Detect which cell encompasses the target text, then output its (x, y) center coordinate. 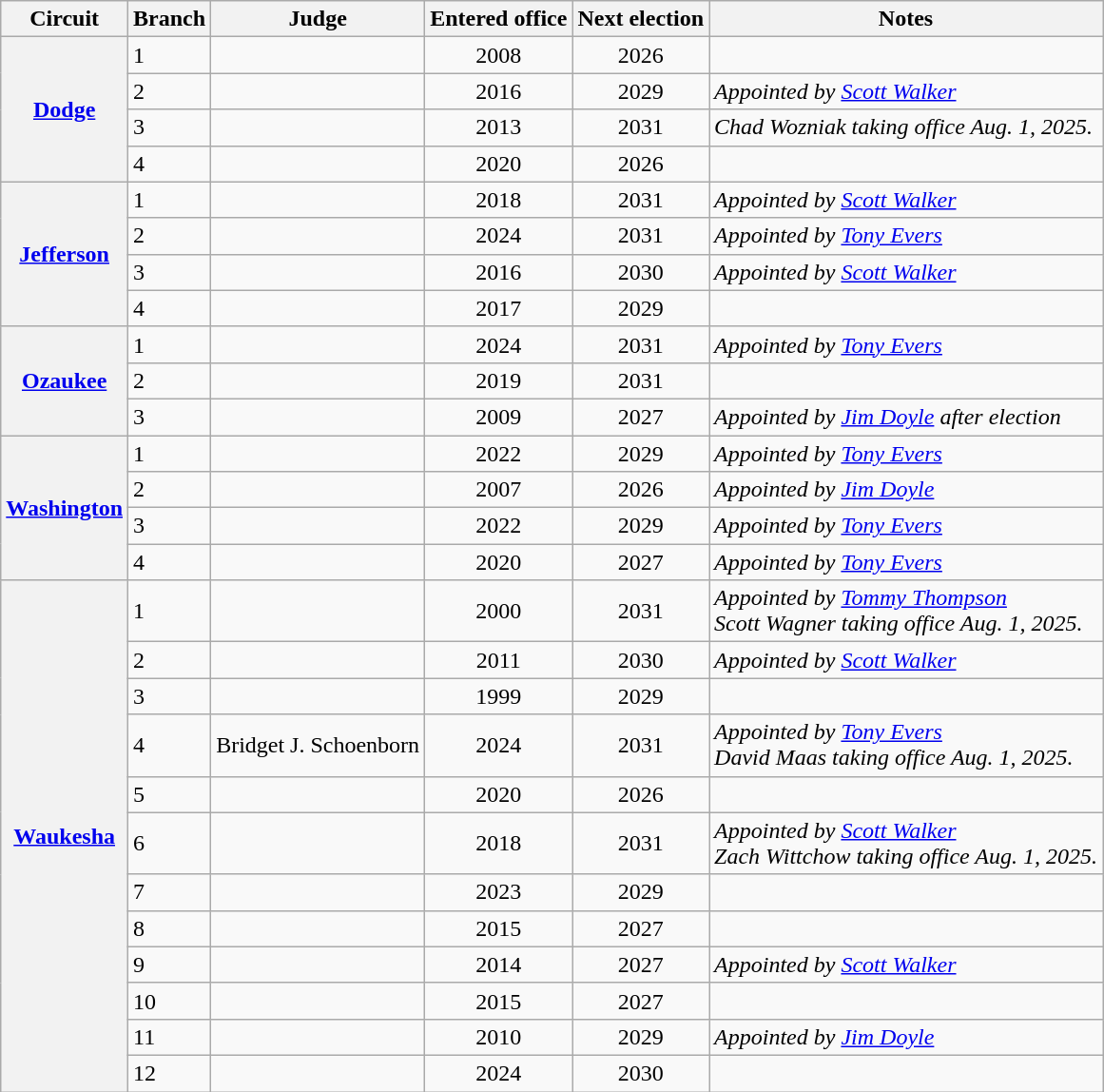
1999 (498, 696)
7 (169, 892)
Judge (318, 19)
2010 (498, 1037)
Jefferson (65, 254)
9 (169, 965)
Waukesha (65, 836)
6 (169, 843)
Appointed by Tommy ThompsonScott Wagner taking office Aug. 1, 2025. (906, 611)
2023 (498, 892)
Circuit (65, 19)
12 (169, 1073)
2019 (498, 380)
2008 (498, 55)
11 (169, 1037)
Appointed by Scott WalkerZach Wittchow taking office Aug. 1, 2025. (906, 843)
Chad Wozniak taking office Aug. 1, 2025. (906, 127)
Washington (65, 508)
8 (169, 928)
Appointed by Jim Doyle after election (906, 417)
2013 (498, 127)
Next election (641, 19)
5 (169, 794)
Dodge (65, 109)
2011 (498, 660)
10 (169, 1001)
2014 (498, 965)
2017 (498, 308)
Bridget J. Schoenborn (318, 746)
Ozaukee (65, 380)
Notes (906, 19)
Entered office (498, 19)
2007 (498, 490)
Branch (169, 19)
2009 (498, 417)
Appointed by Tony EversDavid Maas taking office Aug. 1, 2025. (906, 746)
2000 (498, 611)
